Pinpoint the cell where the given text exists, returning its [X, Y] midpoint coordinate. 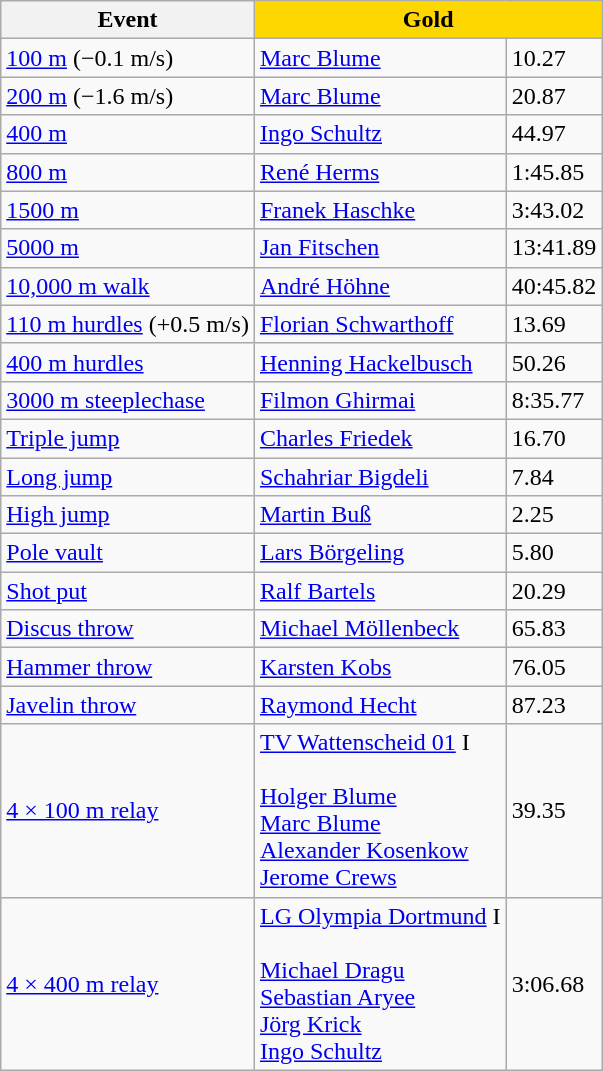
39.35 [554, 810]
Pole vault [128, 553]
High jump [128, 515]
Lars Börgeling [380, 553]
Michael Möllenbeck [380, 629]
65.83 [554, 629]
10,000 m walk [128, 286]
4 × 100 m relay [128, 810]
800 m [128, 172]
René Herms [380, 172]
3:06.68 [554, 984]
TV Wattenscheid 01 I Holger Blume Marc Blume Alexander Kosenkow Jerome Crews [380, 810]
Long jump [128, 477]
110 m hurdles (+0.5 m/s) [128, 324]
André Höhne [380, 286]
76.05 [554, 667]
13.69 [554, 324]
Ingo Schultz [380, 134]
10.27 [554, 58]
Gold [428, 20]
Schahriar Bigdeli [380, 477]
Karsten Kobs [380, 667]
16.70 [554, 438]
50.26 [554, 362]
1:45.85 [554, 172]
Event [128, 20]
20.29 [554, 591]
3:43.02 [554, 210]
Shot put [128, 591]
Charles Friedek [380, 438]
Henning Hackelbusch [380, 362]
7.84 [554, 477]
13:41.89 [554, 248]
100 m (−0.1 m/s) [128, 58]
Jan Fitschen [380, 248]
Franek Haschke [380, 210]
Martin Buß [380, 515]
8:35.77 [554, 400]
4 × 400 m relay [128, 984]
Discus throw [128, 629]
40:45.82 [554, 286]
200 m (−1.6 m/s) [128, 96]
400 m hurdles [128, 362]
Florian Schwarthoff [380, 324]
20.87 [554, 96]
1500 m [128, 210]
5000 m [128, 248]
LG Olympia Dortmund I Michael Dragu Sebastian Aryee Jörg Krick Ingo Schultz [380, 984]
2.25 [554, 515]
Javelin throw [128, 705]
87.23 [554, 705]
44.97 [554, 134]
3000 m steeplechase [128, 400]
Hammer throw [128, 667]
Raymond Hecht [380, 705]
Triple jump [128, 438]
400 m [128, 134]
Filmon Ghirmai [380, 400]
5.80 [554, 553]
Ralf Bartels [380, 591]
